Scan for the cell matching the given text and deliver its (X, Y) coordinate at center. 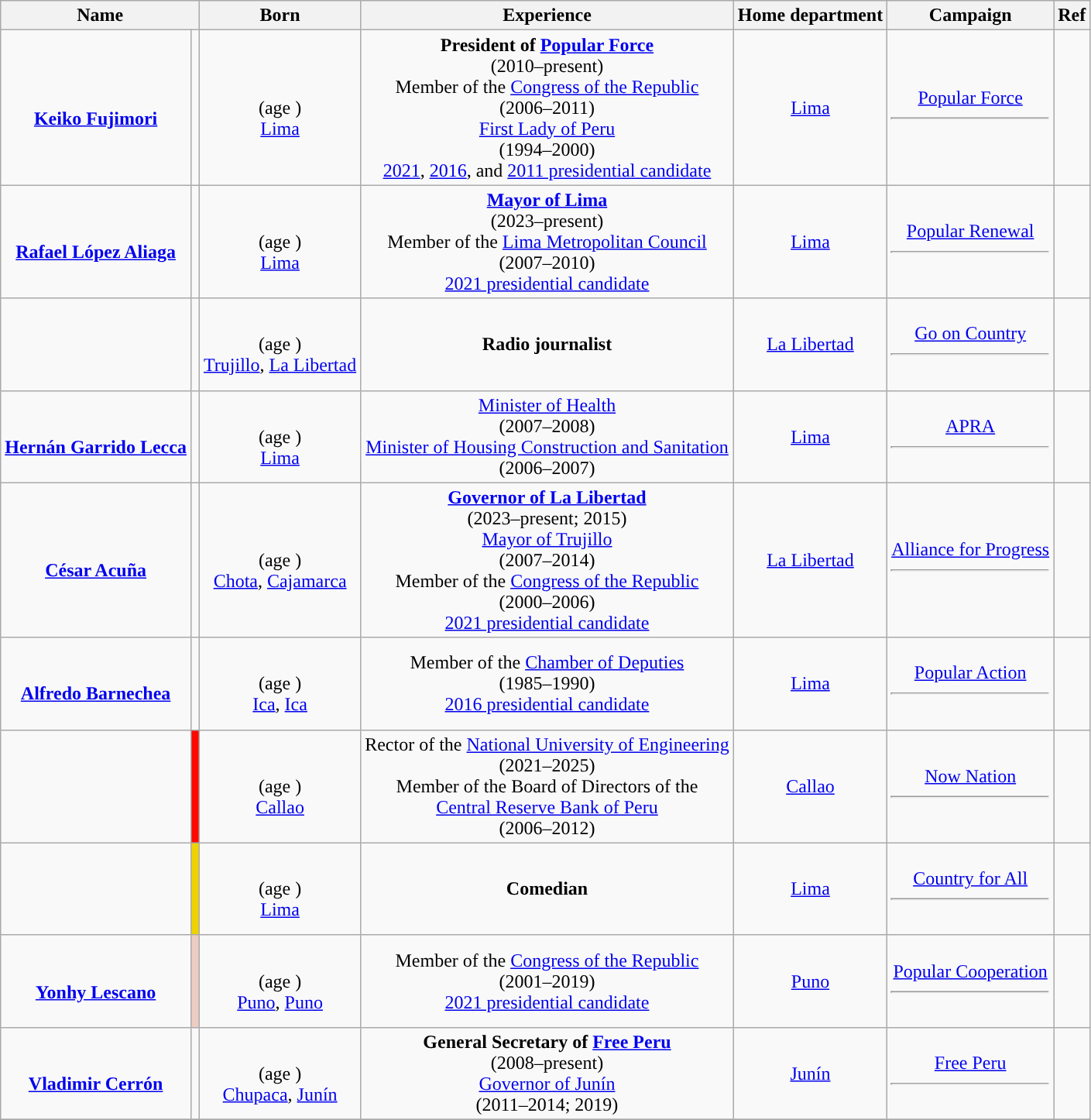
General Secretary of Free Peru(2008–present)Governor of Junín(2011–2014; 2019) (547, 1074)
Member of the Congress of the Republic(2001–2019)2021 presidential candidate (547, 981)
César Acuña (96, 560)
Ref (1072, 15)
Mayor of Lima(2023–present)Member of the Lima Metropolitan Council(2007–2010)2021 presidential candidate (547, 242)
Now Nation (971, 786)
Vladimir Cerrón (96, 1074)
(age )Ica, Ica (280, 683)
Country for All (971, 889)
Hernán Garrido Lecca (96, 437)
Radio journalist (547, 344)
Keiko Fujimori (96, 108)
Popular Action (971, 683)
(age )Callao (280, 786)
Go on Country (971, 344)
Junín (810, 1074)
Puno (810, 981)
Comedian (547, 889)
Alfredo Barnechea (96, 683)
Member of the Chamber of Deputies(1985–1990)2016 presidential candidate (547, 683)
(age )Chota, Cajamarca (280, 560)
Yonhy Lescano (96, 981)
Alliance for Progress (971, 560)
Born (280, 15)
Campaign (971, 15)
Governor of La Libertad(2023–present; 2015)Mayor of Trujillo(2007–2014)Member of the Congress of the Republic(2000–2006)2021 presidential candidate (547, 560)
(age )Trujillo, La Libertad (280, 344)
Rector of the National University of Engineering(2021–2025)Member of the Board of Directors of theCentral Reserve Bank of Peru(2006–2012) (547, 786)
Popular Force (971, 108)
(age )Chupaca, Junín (280, 1074)
Popular Renewal (971, 242)
Home department (810, 15)
Experience (547, 15)
Free Peru (971, 1074)
Minister of Health(2007–2008)Minister of Housing Construction and Sanitation(2006–2007) (547, 437)
Callao (810, 786)
(age )Puno, Puno (280, 981)
Name (101, 15)
APRA (971, 437)
Rafael López Aliaga (96, 242)
Popular Cooperation (971, 981)
